Scan for the cell matching the given text and deliver its [x, y] coordinate at center. 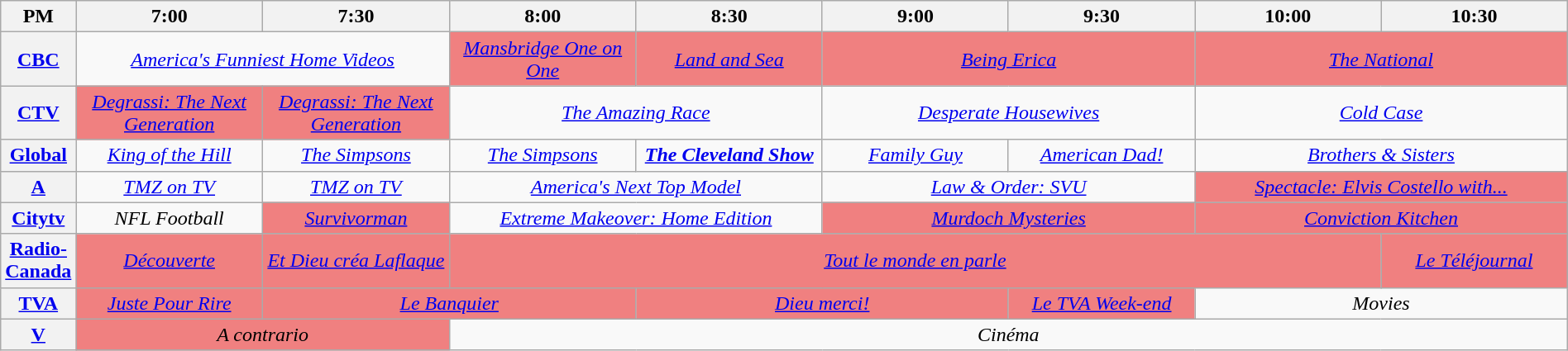
Cold Case [1381, 112]
9:00 [915, 17]
Family Guy [915, 155]
7:00 [170, 17]
NFL Football [170, 218]
Et Dieu créa Laflaque [356, 261]
Découverte [170, 261]
Extreme Makeover: Home Edition [635, 218]
Brothers & Sisters [1381, 155]
Dieu merci! [822, 303]
CBC [38, 59]
V [38, 334]
Survivorman [356, 218]
Global [38, 155]
Mansbridge One on One [543, 59]
Cinéma [1008, 334]
Murdoch Mysteries [1008, 218]
The Cleveland Show [729, 155]
9:30 [1102, 17]
The Amazing Race [635, 112]
10:30 [1475, 17]
8:00 [543, 17]
King of the Hill [170, 155]
America's Funniest Home Videos [263, 59]
TVA [38, 303]
Being Erica [1008, 59]
10:00 [1288, 17]
American Dad! [1102, 155]
7:30 [356, 17]
Land and Sea [729, 59]
Juste Pour Rire [170, 303]
Law & Order: SVU [1008, 187]
Conviction Kitchen [1381, 218]
America's Next Top Model [635, 187]
PM [38, 17]
Spectacle: Elvis Costello with... [1381, 187]
The National [1381, 59]
Citytv [38, 218]
Le Téléjournal [1475, 261]
Tout le monde en parle [915, 261]
8:30 [729, 17]
A contrario [263, 334]
CTV [38, 112]
Radio-Canada [38, 261]
Desperate Housewives [1008, 112]
A [38, 187]
Le Banquier [449, 303]
Le TVA Week-end [1102, 303]
Movies [1381, 303]
